Search for the cell housing the specified text and yield its [X, Y] center coordinate. 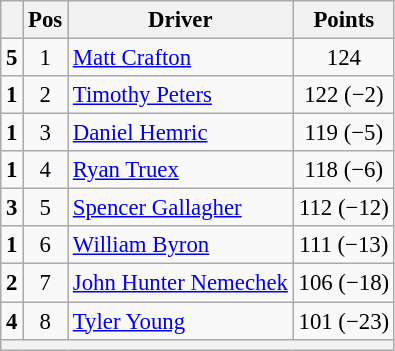
124 [344, 58]
Points [344, 20]
7 [46, 283]
106 (−18) [344, 283]
William Byron [181, 245]
Matt Crafton [181, 58]
Timothy Peters [181, 95]
111 (−13) [344, 245]
Tyler Young [181, 321]
119 (−5) [344, 133]
Pos [46, 20]
Daniel Hemric [181, 133]
8 [46, 321]
118 (−6) [344, 170]
112 (−12) [344, 208]
John Hunter Nemechek [181, 283]
Ryan Truex [181, 170]
101 (−23) [344, 321]
Spencer Gallagher [181, 208]
6 [46, 245]
122 (−2) [344, 95]
Driver [181, 20]
